Locate the cell with the specified text and output its (x, y) center coordinate. 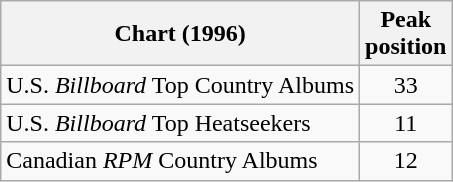
U.S. Billboard Top Country Albums (180, 85)
12 (406, 161)
33 (406, 85)
11 (406, 123)
Peakposition (406, 34)
Chart (1996) (180, 34)
U.S. Billboard Top Heatseekers (180, 123)
Canadian RPM Country Albums (180, 161)
